Output the (x, y) coordinate of the center of the cell containing the given text.  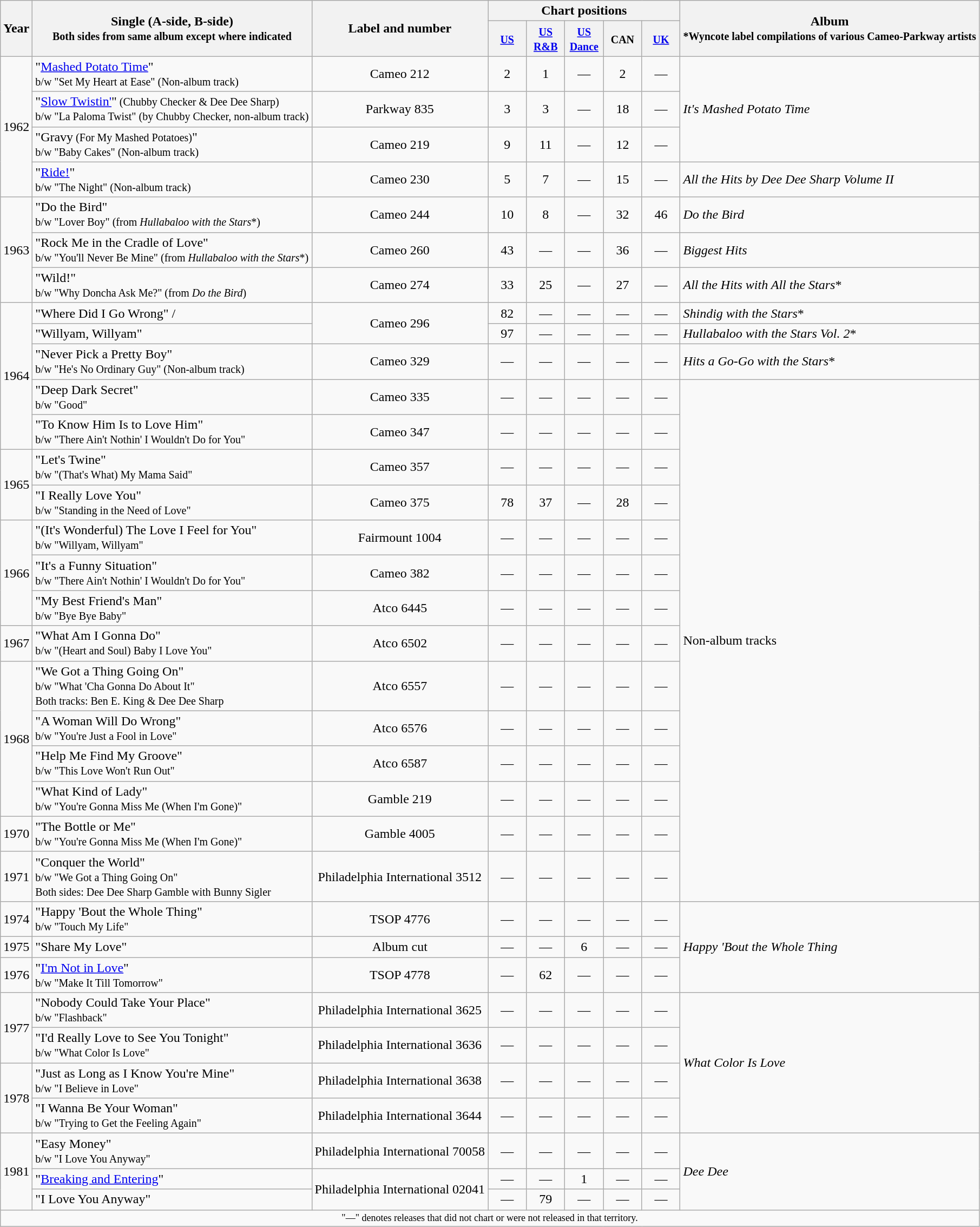
33 (508, 285)
15 (622, 180)
"Just as Long as I Know You're Mine"b/w "I Believe in Love" (172, 1080)
Album cut (400, 947)
TSOP 4778 (400, 974)
Gamble 219 (400, 799)
Atco 6502 (400, 643)
1968 (16, 738)
US (508, 39)
TSOP 4776 (400, 919)
"A Woman Will Do Wrong"b/w "You're Just a Fool in Love" (172, 729)
"We Got a Thing Going On"b/w "What 'Cha Gonna Do About It"Both tracks: Ben E. King & Dee Dee Sharp (172, 686)
8 (545, 214)
"—" denotes releases that did not chart or were not released in that territory. (490, 1218)
Chart positions (584, 11)
"What Kind of Lady"b/w "You're Gonna Miss Me (When I'm Gone)" (172, 799)
Fairmount 1004 (400, 538)
"Where Did I Go Wrong" / (172, 313)
Philadelphia International 3638 (400, 1080)
"Easy Money"b/w "I Love You Anyway" (172, 1151)
Single (A-side, B-side)Both sides from same album except where indicated (172, 28)
82 (508, 313)
Cameo 219 (400, 144)
7 (545, 180)
"The Bottle or Me"b/w "You're Gonna Miss Me (When I'm Gone)" (172, 834)
Cameo 347 (400, 432)
Atco 6587 (400, 763)
"To Know Him Is to Love Him"b/w "There Ain't Nothin' I Wouldn't Do for You" (172, 432)
1967 (16, 643)
UK (661, 39)
Cameo 260 (400, 250)
1974 (16, 919)
28 (622, 502)
5 (508, 180)
CAN (622, 39)
1975 (16, 947)
"Slow Twistin'" (Chubby Checker & Dee Dee Sharp)b/w "La Paloma Twist" (by Chubby Checker, non-album track) (172, 109)
32 (622, 214)
"I Love You Anyway" (172, 1199)
"Conquer the World"b/w "We Got a Thing Going On"Both sides: Dee Dee Sharp Gamble with Bunny Sigler (172, 876)
Cameo 274 (400, 285)
1964 (16, 376)
"My Best Friend's Man"b/w "Bye Bye Baby" (172, 608)
18 (622, 109)
Philadelphia International 3636 (400, 1046)
"Do the Bird"b/w "Lover Boy" (from Hullabaloo with the Stars*) (172, 214)
Biggest Hits (830, 250)
1963 (16, 250)
"Help Me Find My Groove"b/w "This Love Won't Run Out" (172, 763)
9 (508, 144)
Philadelphia International 3644 (400, 1116)
"Willyam, Willyam" (172, 333)
1981 (16, 1171)
1966 (16, 573)
"I Wanna Be Your Woman"b/w "Trying to Get the Feeling Again" (172, 1116)
"Ride!"b/w "The Night" (Non-album track) (172, 180)
Shindig with the Stars* (830, 313)
78 (508, 502)
1971 (16, 876)
Cameo 212 (400, 74)
Cameo 244 (400, 214)
US R&B (545, 39)
Do the Bird (830, 214)
Philadelphia International 70058 (400, 1151)
62 (545, 974)
Non-album tracks (830, 640)
1962 (16, 127)
"Happy 'Bout the Whole Thing"b/w "Touch My Life" (172, 919)
"(It's Wonderful) The Love I Feel for You"b/w "Willyam, Willyam" (172, 538)
"I Really Love You"b/w "Standing in the Need of Love" (172, 502)
"Deep Dark Secret"b/w "Good" (172, 396)
"Let's Twine"b/w "(That's What) My Mama Said" (172, 468)
1977 (16, 1028)
37 (545, 502)
Cameo 382 (400, 573)
Happy 'Bout the Whole Thing (830, 947)
36 (622, 250)
US Dance (584, 39)
Cameo 230 (400, 180)
Label and number (400, 28)
Cameo 357 (400, 468)
"Rock Me in the Cradle of Love"b/w "You'll Never Be Mine" (from Hullabaloo with the Stars*) (172, 250)
Dee Dee (830, 1171)
Cameo 375 (400, 502)
"Never Pick a Pretty Boy"b/w "He's No Ordinary Guy" (Non-album track) (172, 362)
Philadelphia International 02041 (400, 1189)
"Breaking and Entering" (172, 1179)
"Gravy (For My Mashed Potatoes)"b/w "Baby Cakes" (Non-album track) (172, 144)
All the Hits by Dee Dee Sharp Volume II (830, 180)
"It's a Funny Situation"b/w "There Ain't Nothin' I Wouldn't Do for You" (172, 573)
1970 (16, 834)
"Share My Love" (172, 947)
11 (545, 144)
25 (545, 285)
79 (545, 1199)
Cameo 329 (400, 362)
"Mashed Potato Time"b/w "Set My Heart at Ease" (Non-album track) (172, 74)
1965 (16, 485)
Parkway 835 (400, 109)
Atco 6557 (400, 686)
It's Mashed Potato Time (830, 109)
"I'd Really Love to See You Tonight"b/w "What Color Is Love" (172, 1046)
Atco 6445 (400, 608)
97 (508, 333)
"Nobody Could Take Your Place"b/w "Flashback" (172, 1010)
All the Hits with All the Stars* (830, 285)
"Wild!"b/w "Why Doncha Ask Me?" (from Do the Bird) (172, 285)
6 (584, 947)
"What Am I Gonna Do"b/w "(Heart and Soul) Baby I Love You" (172, 643)
Atco 6576 (400, 729)
What Color Is Love (830, 1063)
43 (508, 250)
1978 (16, 1098)
46 (661, 214)
Cameo 335 (400, 396)
27 (622, 285)
Cameo 296 (400, 323)
Philadelphia International 3512 (400, 876)
"I'm Not in Love"b/w "Make It Till Tomorrow" (172, 974)
1976 (16, 974)
Philadelphia International 3625 (400, 1010)
12 (622, 144)
Album*Wyncote label compilations of various Cameo-Parkway artists (830, 28)
Hits a Go-Go with the Stars* (830, 362)
Year (16, 28)
10 (508, 214)
Gamble 4005 (400, 834)
Hullabaloo with the Stars Vol. 2* (830, 333)
